Determine the [X, Y] coordinate at the center of the cell enclosing the given text.  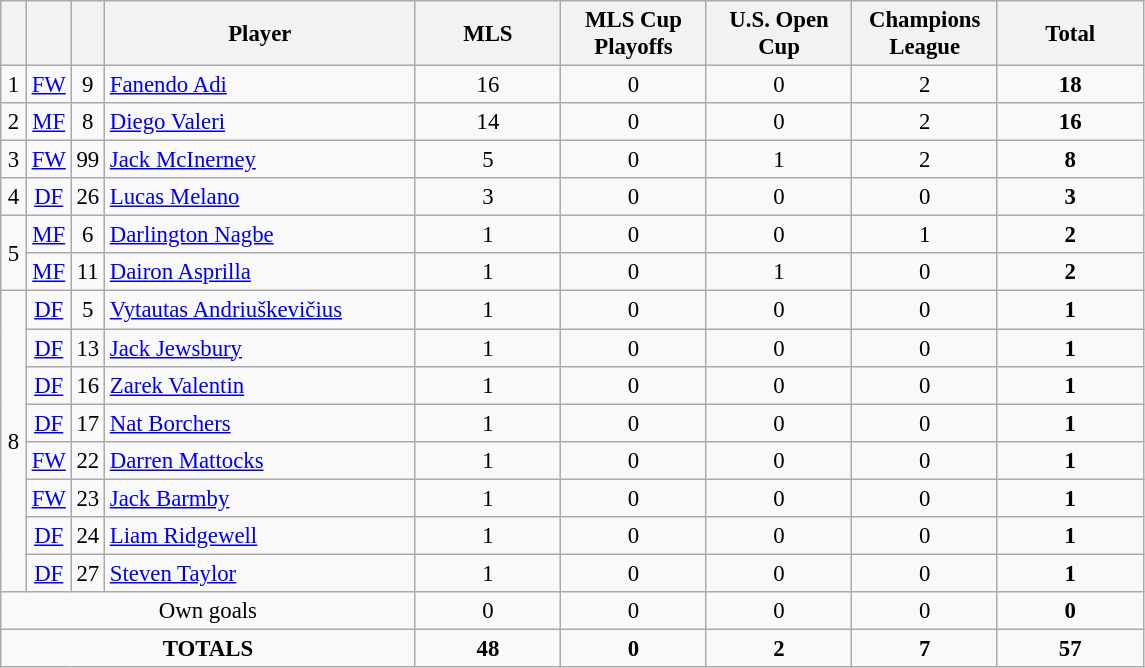
22 [88, 460]
Dairon Asprilla [260, 273]
Diego Valeri [260, 122]
U.S. Open Cup [779, 34]
Jack McInerney [260, 160]
6 [88, 235]
Player [260, 34]
Liam Ridgewell [260, 536]
Lucas Melano [260, 197]
Vytautas Andriuškevičius [260, 310]
MLS [488, 34]
4 [14, 197]
11 [88, 273]
MLS Cup Playoffs [634, 34]
Darlington Nagbe [260, 235]
Total [1070, 34]
TOTALS [208, 648]
Own goals [208, 611]
57 [1070, 648]
Darren Mattocks [260, 460]
17 [88, 423]
48 [488, 648]
Steven Taylor [260, 573]
Champions League [925, 34]
13 [88, 348]
26 [88, 197]
14 [488, 122]
9 [88, 85]
18 [1070, 85]
27 [88, 573]
Zarek Valentin [260, 385]
Jack Jewsbury [260, 348]
23 [88, 498]
7 [925, 648]
Fanendo Adi [260, 85]
Nat Borchers [260, 423]
99 [88, 160]
Jack Barmby [260, 498]
24 [88, 536]
